Detect which cell encompasses the target text, then output its [X, Y] center coordinate. 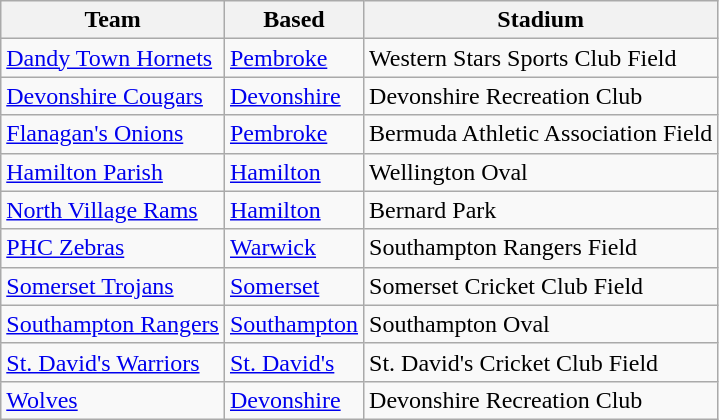
Stadium [541, 20]
Southampton [294, 324]
Somerset Cricket Club Field [541, 286]
Hamilton Parish [113, 172]
Devonshire Cougars [113, 96]
Somerset [294, 286]
St. David's [294, 362]
St. David's Cricket Club Field [541, 362]
Flanagan's Onions [113, 134]
Bermuda Athletic Association Field [541, 134]
Dandy Town Hornets [113, 58]
North Village Rams [113, 210]
Western Stars Sports Club Field [541, 58]
PHC Zebras [113, 248]
Wellington Oval [541, 172]
Southampton Rangers Field [541, 248]
Wolves [113, 400]
St. David's Warriors [113, 362]
Southampton Rangers [113, 324]
Southampton Oval [541, 324]
Team [113, 20]
Warwick [294, 248]
Somerset Trojans [113, 286]
Based [294, 20]
Bernard Park [541, 210]
